Locate the cell with the specified text and output its [X, Y] center coordinate. 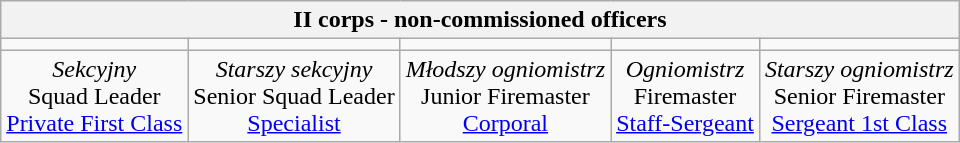
Starszy sekcyjny Senior Squad Leader Specialist [294, 96]
II corps - non-commissioned officers [480, 20]
Ogniomistrz Firemaster Staff-Sergeant [686, 96]
Sekcyjny Squad Leader Private First Class [94, 96]
Młodszy ogniomistrz Junior Firemaster Corporal [505, 96]
Starszy ogniomistrz Senior Firemaster Sergeant 1st Class [859, 96]
